Capture the cell that displays the provided text and extract its (x, y) central coordinate. 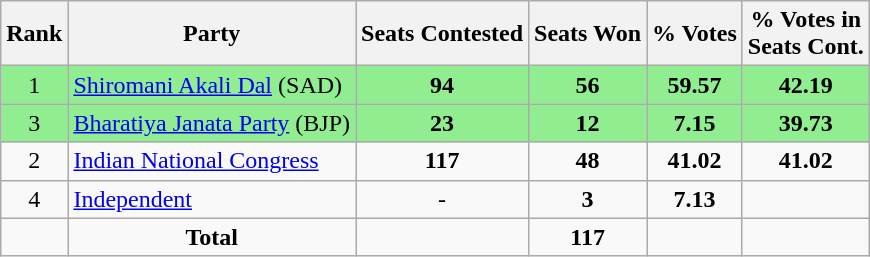
Bharatiya Janata Party (BJP) (212, 123)
% Votes (695, 34)
1 (34, 85)
39.73 (806, 123)
7.15 (695, 123)
56 (588, 85)
12 (588, 123)
7.13 (695, 199)
Independent (212, 199)
Shiromani Akali Dal (SAD) (212, 85)
94 (442, 85)
Rank (34, 34)
Seats Won (588, 34)
48 (588, 161)
Party (212, 34)
Seats Contested (442, 34)
2 (34, 161)
Indian National Congress (212, 161)
Total (212, 237)
4 (34, 199)
% Votes in Seats Cont. (806, 34)
42.19 (806, 85)
- (442, 199)
23 (442, 123)
59.57 (695, 85)
